Output the (x, y) coordinate of the center of the cell containing the given text.  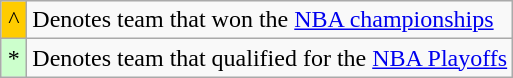
Denotes team that qualified for the NBA Playoffs (270, 58)
^ (14, 20)
* (14, 58)
Denotes team that won the NBA championships (270, 20)
